Find where the given text appears and provide that cell's center as (x, y) coordinate. 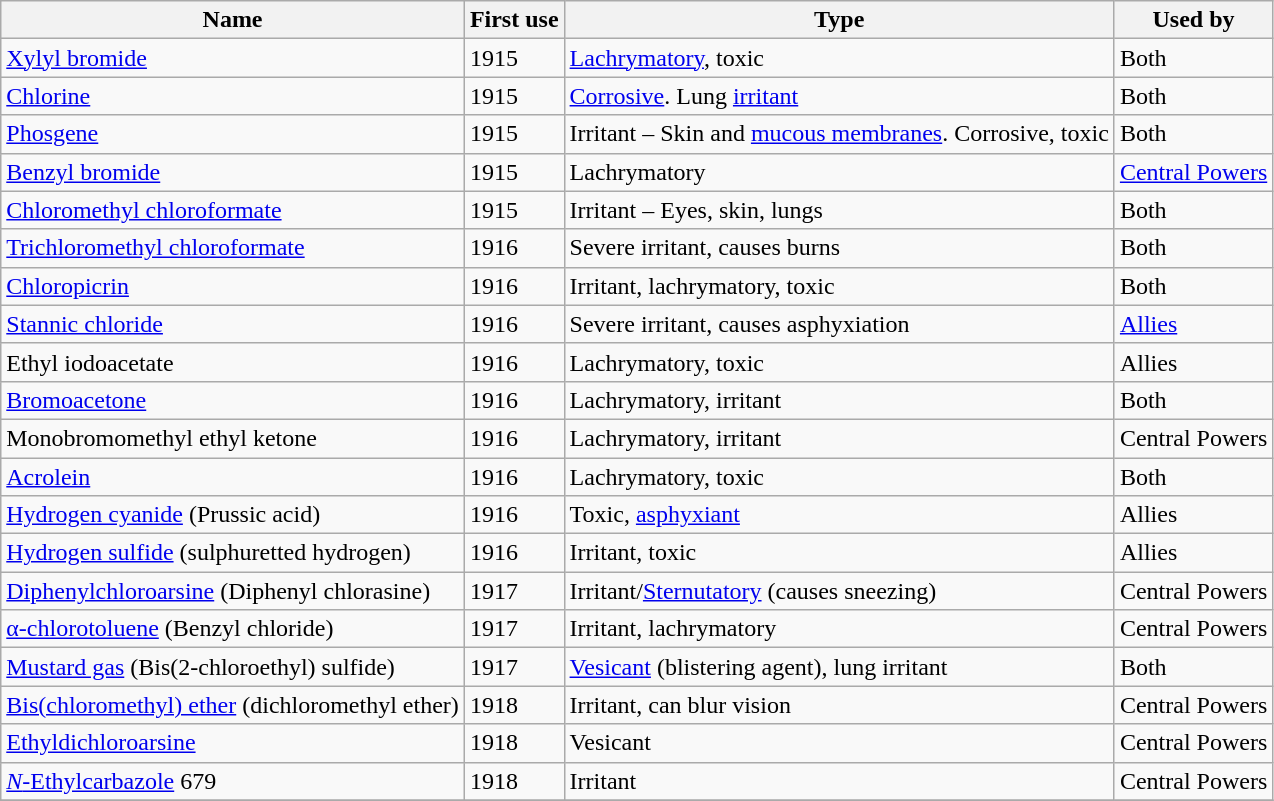
Ethyldichloroarsine (233, 743)
Irritant, lachrymatory (839, 629)
α-chlorotoluene (Benzyl chloride) (233, 629)
Bis(chloromethyl) ether (dichloromethyl ether) (233, 705)
First use (514, 20)
Severe irritant, causes burns (839, 248)
Bromoacetone (233, 400)
Vesicant (839, 743)
Irritant, toxic (839, 553)
Monobromomethyl ethyl ketone (233, 438)
Ethyl iodoacetate (233, 362)
Vesicant (blistering agent), lung irritant (839, 667)
Irritant, can blur vision (839, 705)
Toxic, asphyxiant (839, 515)
Type (839, 20)
Irritant – Eyes, skin, lungs (839, 210)
Xylyl bromide (233, 58)
Hydrogen sulfide (sulphuretted hydrogen) (233, 553)
Diphenylchloroarsine (Diphenyl chlorasine) (233, 591)
Acrolein (233, 477)
Stannic chloride (233, 324)
Trichloromethyl chloroformate (233, 248)
Chloromethyl chloroformate (233, 210)
Severe irritant, causes asphyxiation (839, 324)
Chlorine (233, 96)
Corrosive. Lung irritant (839, 96)
Lachrymatory (839, 172)
N-Ethylcarbazole 679 (233, 781)
Phosgene (233, 134)
Hydrogen cyanide (Prussic acid) (233, 515)
Used by (1193, 20)
Irritant/Sternutatory (causes sneezing) (839, 591)
Irritant (839, 781)
Irritant, lachrymatory, toxic (839, 286)
Chloropicrin (233, 286)
Irritant – Skin and mucous membranes. Corrosive, toxic (839, 134)
Name (233, 20)
Mustard gas (Bis(2-chloroethyl) sulfide) (233, 667)
Benzyl bromide (233, 172)
